Return [x, y] of the center of cell containing provided text 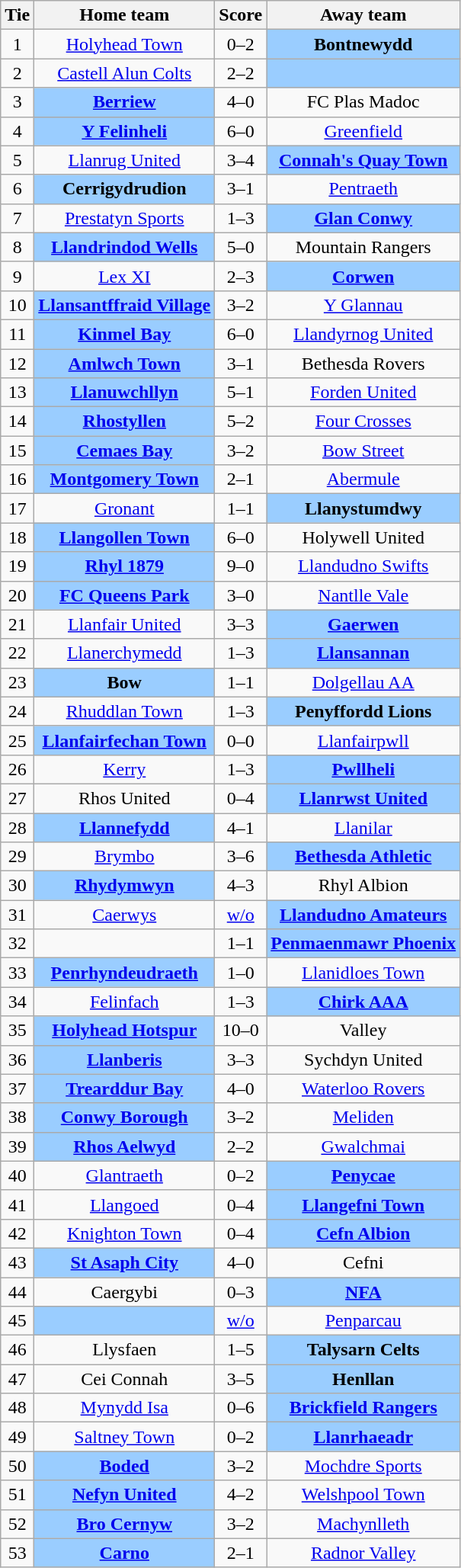
27 [18, 798]
5–0 [241, 247]
Bontnewydd [363, 44]
Away team [363, 15]
Llanrug United [125, 160]
Abermule [363, 479]
Boded [125, 1466]
39 [18, 1146]
15 [18, 451]
Cemaes Bay [125, 451]
Trearddur Bay [125, 1089]
17 [18, 508]
47 [18, 1379]
Pwllheli [363, 769]
Llangefni Town [363, 1204]
Amlwch Town [125, 364]
35 [18, 1031]
Llanberis [125, 1060]
8 [18, 247]
Rhos Aelwyd [125, 1146]
Brickfield Rangers [363, 1408]
45 [18, 1321]
Holyhead Hotspur [125, 1031]
Felinfach [125, 1002]
28 [18, 827]
46 [18, 1350]
Rhuddlan Town [125, 711]
0–0 [241, 740]
40 [18, 1175]
Berriew [125, 102]
NFA [363, 1292]
Dolgellau AA [363, 682]
32 [18, 944]
Llansantffraid Village [125, 305]
51 [18, 1495]
Bethesda Athletic [363, 857]
3–6 [241, 857]
41 [18, 1204]
Llandudno Swifts [363, 566]
24 [18, 711]
0–3 [241, 1292]
21 [18, 624]
0–6 [241, 1408]
3–0 [241, 595]
4–3 [241, 886]
Caerwys [125, 915]
Rhos United [125, 798]
Brymbo [125, 857]
2–3 [241, 276]
Llysfaen [125, 1350]
22 [18, 653]
13 [18, 393]
Llanfairfechan Town [125, 740]
Rhostyllen [125, 422]
Llanystumdwy [363, 508]
Four Crosses [363, 422]
Llansannan [363, 653]
34 [18, 1002]
7 [18, 218]
Llandudno Amateurs [363, 915]
11 [18, 334]
Bro Cernyw [125, 1524]
5–2 [241, 422]
Penmaenmawr Phoenix [363, 944]
29 [18, 857]
Henllan [363, 1379]
48 [18, 1408]
50 [18, 1466]
Penycae [363, 1175]
19 [18, 566]
FC Queens Park [125, 595]
Conwy Borough [125, 1117]
Talysarn Celts [363, 1350]
9–0 [241, 566]
10 [18, 305]
Cefn Albion [363, 1233]
Score [241, 15]
Glantraeth [125, 1175]
6 [18, 189]
Penyffordd Lions [363, 711]
Llanidloes Town [363, 973]
Rhyl 1879 [125, 566]
53 [18, 1553]
4–1 [241, 827]
18 [18, 537]
Chirk AAA [363, 1002]
5 [18, 160]
Gronant [125, 508]
Lex XI [125, 276]
30 [18, 886]
Greenfield [363, 131]
Penparcau [363, 1321]
Llanuwchllyn [125, 393]
37 [18, 1089]
Pentraeth [363, 189]
Mynydd Isa [125, 1408]
Radnor Valley [363, 1553]
42 [18, 1233]
49 [18, 1437]
25 [18, 740]
Sychdyn United [363, 1060]
Glan Conwy [363, 218]
Meliden [363, 1117]
Nantlle Vale [363, 595]
Nefyn United [125, 1495]
Llanilar [363, 827]
Llanfair United [125, 624]
5–1 [241, 393]
Rhydymwyn [125, 886]
Holyhead Town [125, 44]
Connah's Quay Town [363, 160]
Home team [125, 15]
3–5 [241, 1379]
Castell Alun Colts [125, 73]
44 [18, 1292]
Llangoed [125, 1204]
14 [18, 422]
Llanrhaeadr [363, 1437]
Rhyl Albion [363, 886]
Caergybi [125, 1292]
Llanfairpwll [363, 740]
Knighton Town [125, 1233]
Llanerchymedd [125, 653]
Y Glannau [363, 305]
Holywell United [363, 537]
12 [18, 364]
4–2 [241, 1495]
16 [18, 479]
Waterloo Rovers [363, 1089]
Cerrigydrudion [125, 189]
Bow [125, 682]
23 [18, 682]
31 [18, 915]
Llandyrnog United [363, 334]
Forden United [363, 393]
FC Plas Madoc [363, 102]
4 [18, 131]
Bethesda Rovers [363, 364]
43 [18, 1262]
Llangollen Town [125, 537]
Tie [18, 15]
Llannefydd [125, 827]
1 [18, 44]
Prestatyn Sports [125, 218]
9 [18, 276]
Cei Connah [125, 1379]
2 [18, 73]
Corwen [363, 276]
Llanrwst United [363, 798]
3 [18, 102]
26 [18, 769]
1–5 [241, 1350]
Saltney Town [125, 1437]
Welshpool Town [363, 1495]
Kerry [125, 769]
Mochdre Sports [363, 1466]
Gaerwen [363, 624]
Bow Street [363, 451]
Valley [363, 1031]
Cefni [363, 1262]
52 [18, 1524]
Penrhyndeudraeth [125, 973]
Carno [125, 1553]
Machynlleth [363, 1524]
St Asaph City [125, 1262]
33 [18, 973]
Llandrindod Wells [125, 247]
3–4 [241, 160]
Y Felinheli [125, 131]
1–0 [241, 973]
Mountain Rangers [363, 247]
Montgomery Town [125, 479]
10–0 [241, 1031]
Gwalchmai [363, 1146]
20 [18, 595]
Kinmel Bay [125, 334]
38 [18, 1117]
36 [18, 1060]
